Identify which cell holds the provided text, then report its [X, Y] central coordinate. 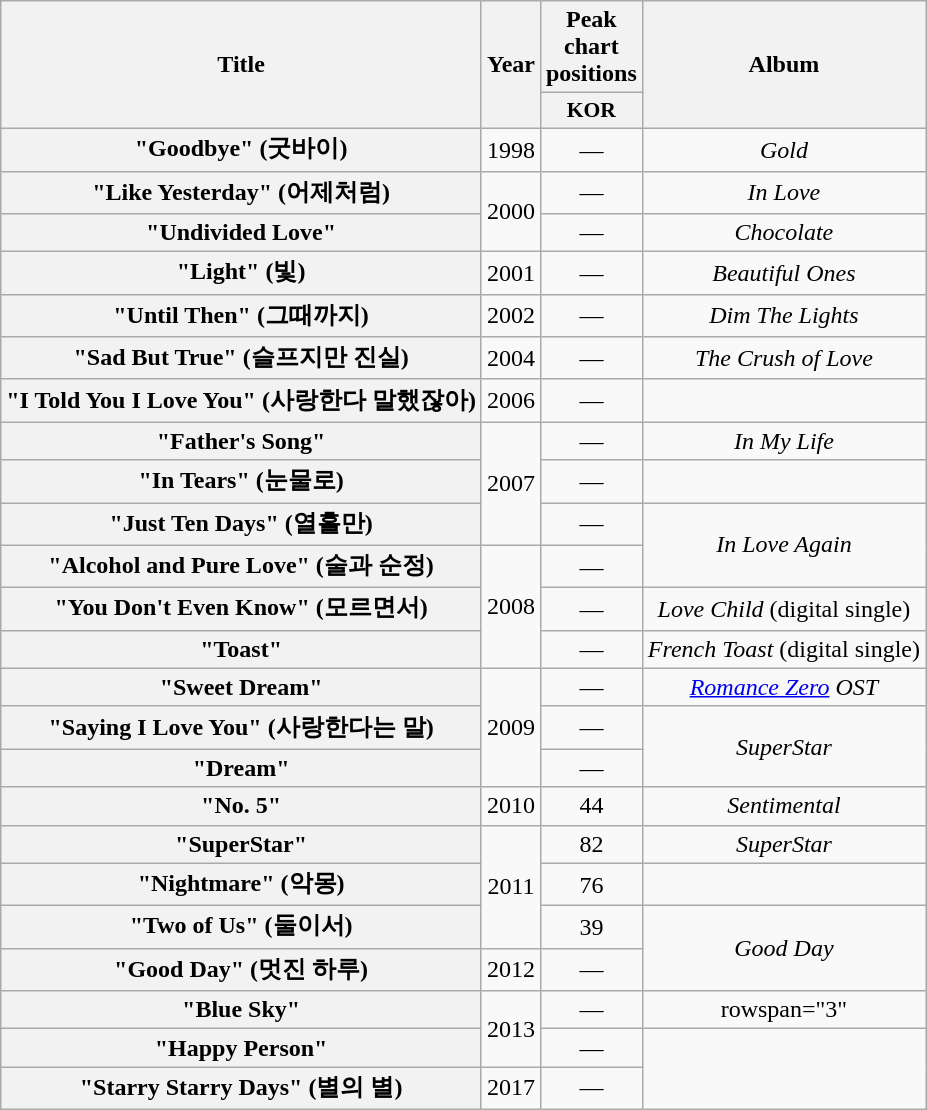
"In Tears" (눈물로) [242, 482]
1998 [510, 150]
"Happy Person" [242, 1048]
2001 [510, 274]
"Starry Starry Days" (별의 별) [242, 1088]
2002 [510, 316]
Romance Zero OST [784, 687]
In My Life [784, 441]
The Crush of Love [784, 358]
"Blue Sky" [242, 1010]
"Nightmare" (악몽) [242, 884]
2008 [510, 606]
Year [510, 65]
2004 [510, 358]
Album [784, 65]
"Until Then" (그때까지) [242, 316]
"Toast" [242, 649]
2007 [510, 484]
"You Don't Even Know" (모르면서) [242, 610]
"Undivided Love" [242, 233]
"Two of Us" (둘이서) [242, 928]
2006 [510, 400]
76 [591, 884]
2012 [510, 970]
39 [591, 928]
French Toast (digital single) [784, 649]
"Alcohol and Pure Love" (술과 순정) [242, 566]
2010 [510, 806]
KOR [591, 111]
Title [242, 65]
Love Child (digital single) [784, 610]
2009 [510, 728]
"Like Yesterday" (어제처럼) [242, 192]
In Love [784, 192]
Chocolate [784, 233]
"Father's Song" [242, 441]
In Love Again [784, 544]
rowspan="3" [784, 1010]
"SuperStar" [242, 844]
Dim The Lights [784, 316]
"Goodbye" (굿바이) [242, 150]
Peak chart positions [591, 47]
Gold [784, 150]
"Sweet Dream" [242, 687]
82 [591, 844]
"No. 5" [242, 806]
2013 [510, 1029]
"Sad But True" (슬프지만 진실) [242, 358]
"Just Ten Days" (열흘만) [242, 524]
"Saying I Love You" (사랑한다는 말) [242, 728]
Beautiful Ones [784, 274]
Good Day [784, 948]
2000 [510, 212]
"Dream" [242, 768]
"I Told You I Love You" (사랑한다 말했잖아) [242, 400]
"Light" (빛) [242, 274]
2017 [510, 1088]
44 [591, 806]
2011 [510, 886]
"Good Day" (멋진 하루) [242, 970]
Sentimental [784, 806]
